Search for the cell housing the specified text and yield its [X, Y] center coordinate. 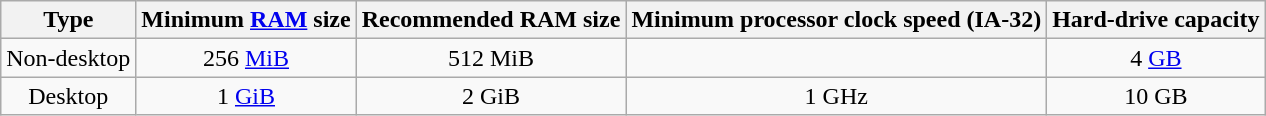
Type [68, 20]
10 GB [1156, 96]
Recommended RAM size [491, 20]
Minimum processor clock speed (IA-32) [836, 20]
Desktop [68, 96]
1 GiB [246, 96]
256 MiB [246, 58]
512 MiB [491, 58]
4 GB [1156, 58]
Minimum RAM size [246, 20]
2 GiB [491, 96]
Hard-drive capacity [1156, 20]
1 GHz [836, 96]
Non-desktop [68, 58]
